Search for the cell housing the specified text and yield its [x, y] center coordinate. 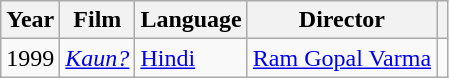
Film [98, 20]
1999 [30, 58]
Year [30, 20]
Director [342, 20]
Language [191, 20]
Hindi [191, 58]
Ram Gopal Varma [342, 58]
Kaun? [98, 58]
